Pinpoint the cell where the given text exists, returning its [x, y] midpoint coordinate. 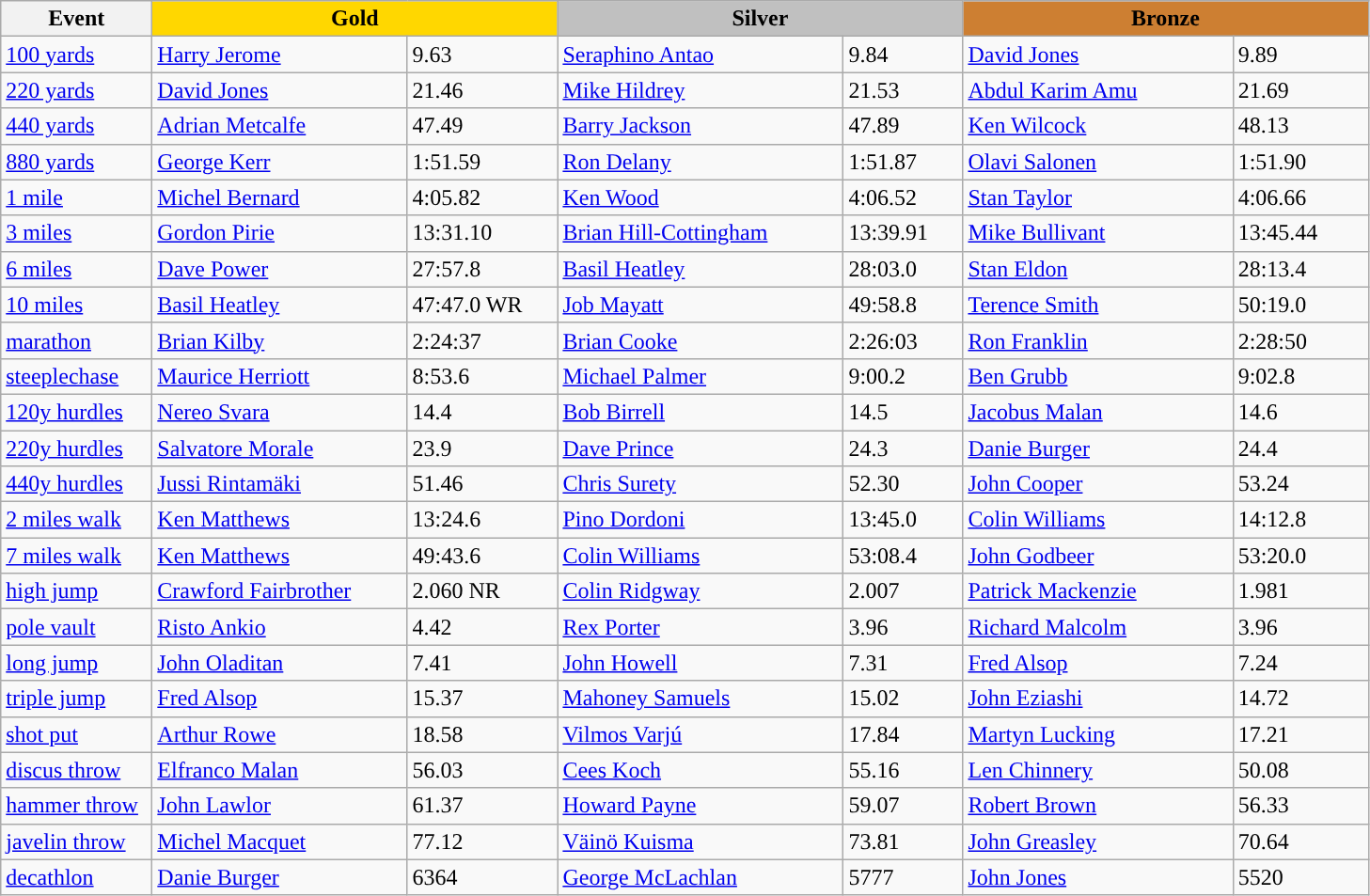
56.33 [1300, 806]
7.31 [903, 663]
Dave Prince [701, 448]
John Greasley [1098, 841]
Bob Birrell [701, 412]
17.84 [903, 734]
Dave Power [280, 269]
13:45.0 [903, 520]
Risto Ankio [280, 627]
Gold [355, 19]
4.42 [482, 627]
21.53 [903, 90]
Michel Bernard [280, 197]
Pino Dordoni [701, 520]
5777 [903, 877]
70.64 [1300, 841]
9.84 [903, 55]
Abdul Karim Amu [1098, 90]
8:53.6 [482, 376]
100 yards [77, 55]
56.03 [482, 770]
880 yards [77, 162]
2:26:03 [903, 340]
61.37 [482, 806]
7 miles walk [77, 556]
14.72 [1300, 699]
Cees Koch [701, 770]
Richard Malcolm [1098, 627]
Gordon Pirie [280, 233]
50:19.0 [1300, 305]
John Cooper [1098, 484]
Barry Jackson [701, 126]
long jump [77, 663]
3 miles [77, 233]
23.9 [482, 448]
18.58 [482, 734]
Brian Kilby [280, 340]
Robert Brown [1098, 806]
13:24.6 [482, 520]
triple jump [77, 699]
George McLachlan [701, 877]
10 miles [77, 305]
Harry Jerome [280, 55]
Brian Hill-Cottingham [701, 233]
Rex Porter [701, 627]
Seraphino Antao [701, 55]
Ron Delany [701, 162]
Ben Grubb [1098, 376]
4:06.66 [1300, 197]
220y hurdles [77, 448]
Ken Wilcock [1098, 126]
28:03.0 [903, 269]
24.3 [903, 448]
1:51.59 [482, 162]
Väinö Kuisma [701, 841]
220 yards [77, 90]
Ken Wood [701, 197]
1.981 [1300, 591]
2:28:50 [1300, 340]
Crawford Fairbrother [280, 591]
1 mile [77, 197]
John Oladitan [280, 663]
49:43.6 [482, 556]
George Kerr [280, 162]
Maurice Herriott [280, 376]
28:13.4 [1300, 269]
13:39.91 [903, 233]
Ron Franklin [1098, 340]
14.4 [482, 412]
53:20.0 [1300, 556]
John Godbeer [1098, 556]
Job Mayatt [701, 305]
Colin Ridgway [701, 591]
Adrian Metcalfe [280, 126]
steeplechase [77, 376]
Bronze [1166, 19]
Nereo Svara [280, 412]
Salvatore Morale [280, 448]
9:02.8 [1300, 376]
440y hurdles [77, 484]
73.81 [903, 841]
Michel Macquet [280, 841]
7.24 [1300, 663]
6 miles [77, 269]
1:51.87 [903, 162]
Event [77, 19]
hammer throw [77, 806]
2.007 [903, 591]
4:05.82 [482, 197]
49:58.8 [903, 305]
120y hurdles [77, 412]
Terence Smith [1098, 305]
6364 [482, 877]
48.13 [1300, 126]
Michael Palmer [701, 376]
Jacobus Malan [1098, 412]
7.41 [482, 663]
24.4 [1300, 448]
pole vault [77, 627]
Vilmos Varjú [701, 734]
59.07 [903, 806]
13:45.44 [1300, 233]
5520 [1300, 877]
4:06.52 [903, 197]
9.63 [482, 55]
21.46 [482, 90]
47.89 [903, 126]
15.37 [482, 699]
52.30 [903, 484]
Elfranco Malan [280, 770]
Martyn Lucking [1098, 734]
2 miles walk [77, 520]
440 yards [77, 126]
50.08 [1300, 770]
John Eziashi [1098, 699]
2.060 NR [482, 591]
77.12 [482, 841]
53.24 [1300, 484]
Silver [760, 19]
47:47.0 WR [482, 305]
Chris Surety [701, 484]
Mike Hildrey [701, 90]
John Lawlor [280, 806]
decathlon [77, 877]
14.5 [903, 412]
Mahoney Samuels [701, 699]
9:00.2 [903, 376]
John Howell [701, 663]
Brian Cooke [701, 340]
55.16 [903, 770]
Jussi Rintamäki [280, 484]
47.49 [482, 126]
Patrick Mackenzie [1098, 591]
high jump [77, 591]
1:51.90 [1300, 162]
9.89 [1300, 55]
15.02 [903, 699]
discus throw [77, 770]
John Jones [1098, 877]
51.46 [482, 484]
13:31.10 [482, 233]
53:08.4 [903, 556]
27:57.8 [482, 269]
javelin throw [77, 841]
17.21 [1300, 734]
Arthur Rowe [280, 734]
marathon [77, 340]
Len Chinnery [1098, 770]
shot put [77, 734]
Mike Bullivant [1098, 233]
Howard Payne [701, 806]
21.69 [1300, 90]
Stan Taylor [1098, 197]
2:24:37 [482, 340]
14.6 [1300, 412]
Stan Eldon [1098, 269]
Olavi Salonen [1098, 162]
14:12.8 [1300, 520]
